Extract the [x, y] coordinate from the center of the cell holding the provided text.  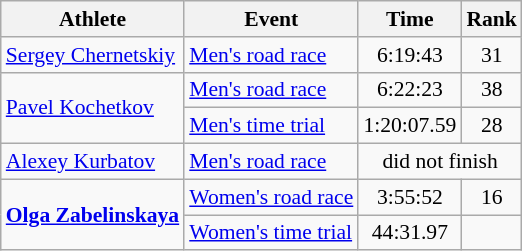
Women's time trial [271, 233]
Pavel Kochetkov [92, 108]
Rank [492, 19]
16 [492, 197]
Men's time trial [271, 126]
did not finish [440, 162]
Event [271, 19]
1:20:07.59 [410, 126]
3:55:52 [410, 197]
Athlete [92, 19]
Women's road race [271, 197]
44:31.97 [410, 233]
6:22:23 [410, 90]
Alexey Kurbatov [92, 162]
31 [492, 55]
Sergey Chernetskiy [92, 55]
28 [492, 126]
6:19:43 [410, 55]
Time [410, 19]
38 [492, 90]
Olga Zabelinskaya [92, 214]
